Find where the given text appears and provide that cell's center as (x, y) coordinate. 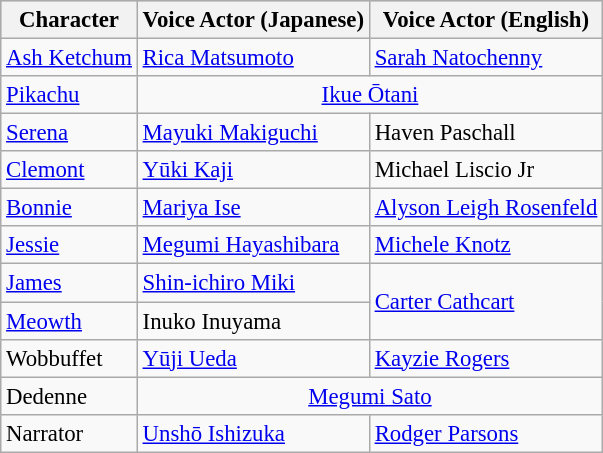
Michele Knotz (486, 245)
Unshō Ishizuka (253, 433)
Pikachu (70, 95)
Meowth (70, 321)
James (70, 283)
Haven Paschall (486, 133)
Rodger Parsons (486, 433)
Inuko Inuyama (253, 321)
Narrator (70, 433)
Wobbuffet (70, 358)
Serena (70, 133)
Shin-ichiro Miki (253, 283)
Mariya Ise (253, 208)
Yūji Ueda (253, 358)
Voice Actor (English) (486, 20)
Voice Actor (Japanese) (253, 20)
Mayuki Makiguchi (253, 133)
Yūki Kaji (253, 170)
Michael Liscio Jr (486, 170)
Jessie (70, 245)
Megumi Sato (370, 396)
Ikue Ōtani (370, 95)
Character (70, 20)
Kayzie Rogers (486, 358)
Carter Cathcart (486, 302)
Ash Ketchum (70, 57)
Rica Matsumoto (253, 57)
Dedenne (70, 396)
Megumi Hayashibara (253, 245)
Clemont (70, 170)
Sarah Natochenny (486, 57)
Bonnie (70, 208)
Alyson Leigh Rosenfeld (486, 208)
